Output the (X, Y) coordinate of the center of the cell containing the given text.  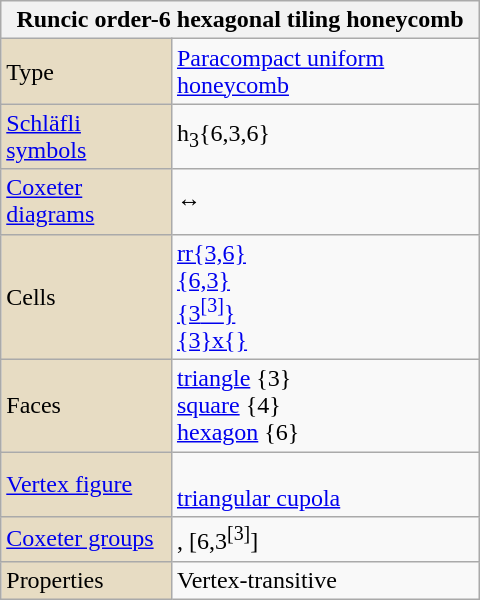
triangle {3}square {4}hexagon {6} (325, 406)
Cells (86, 297)
↔ (325, 202)
Coxeter groups (86, 540)
Type (86, 72)
Coxeter diagrams (86, 202)
Runcic order-6 hexagonal tiling honeycomb (240, 20)
h3{6,3,6} (325, 136)
Properties (86, 580)
Vertex figure (86, 484)
triangular cupola (325, 484)
rr{3,6} {6,3} {3[3]} {3}x{} (325, 297)
, [6,3[3]] (325, 540)
Schläfli symbols (86, 136)
Faces (86, 406)
Paracompact uniform honeycomb (325, 72)
Vertex-transitive (325, 580)
